Pinpoint the cell where the given text exists, returning its [x, y] midpoint coordinate. 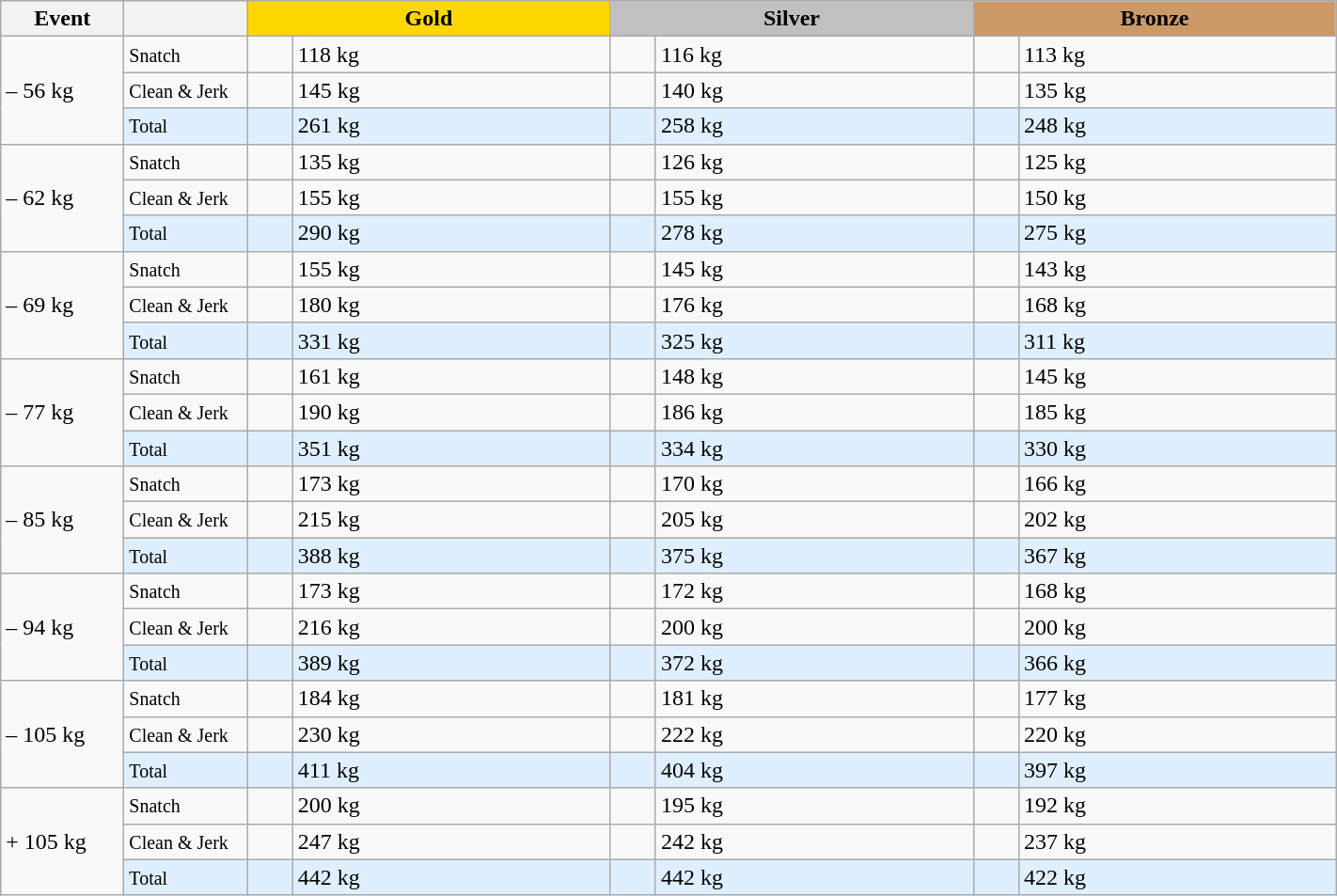
367 kg [1177, 556]
190 kg [451, 412]
186 kg [814, 412]
126 kg [814, 162]
275 kg [1177, 233]
172 kg [814, 591]
– 56 kg [62, 90]
330 kg [1177, 448]
372 kg [814, 663]
– 69 kg [62, 305]
116 kg [814, 55]
375 kg [814, 556]
248 kg [1177, 126]
202 kg [1177, 520]
351 kg [451, 448]
331 kg [451, 340]
325 kg [814, 340]
334 kg [814, 448]
397 kg [1177, 770]
– 105 kg [62, 734]
205 kg [814, 520]
– 85 kg [62, 520]
192 kg [1177, 806]
143 kg [1177, 269]
125 kg [1177, 162]
177 kg [1177, 699]
148 kg [814, 376]
170 kg [814, 484]
180 kg [451, 305]
422 kg [1177, 877]
Silver [792, 19]
215 kg [451, 520]
237 kg [1177, 841]
Gold [429, 19]
222 kg [814, 734]
216 kg [451, 627]
166 kg [1177, 484]
404 kg [814, 770]
242 kg [814, 841]
220 kg [1177, 734]
184 kg [451, 699]
– 94 kg [62, 627]
247 kg [451, 841]
– 62 kg [62, 197]
278 kg [814, 233]
118 kg [451, 55]
140 kg [814, 90]
181 kg [814, 699]
261 kg [451, 126]
176 kg [814, 305]
230 kg [451, 734]
185 kg [1177, 412]
388 kg [451, 556]
195 kg [814, 806]
389 kg [451, 663]
Bronze [1155, 19]
411 kg [451, 770]
Event [62, 19]
290 kg [451, 233]
113 kg [1177, 55]
311 kg [1177, 340]
366 kg [1177, 663]
+ 105 kg [62, 841]
258 kg [814, 126]
– 77 kg [62, 412]
150 kg [1177, 197]
161 kg [451, 376]
